For the text-containing cell, return its midpoint in (X, Y) coordinate format. 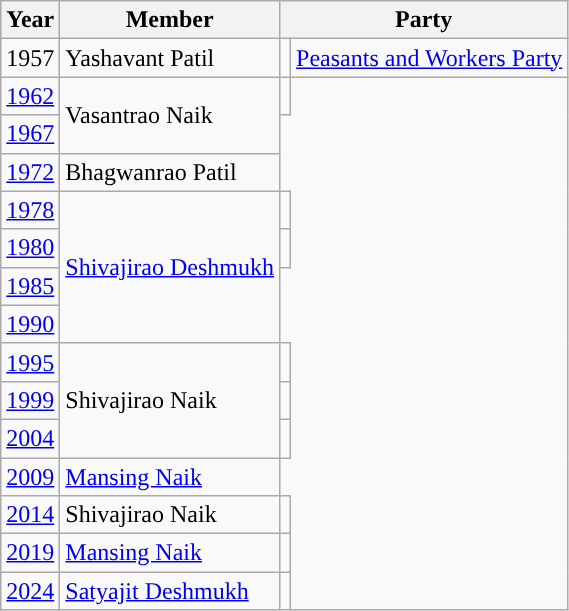
Member (170, 20)
Satyajit Deshmukh (170, 591)
2014 (30, 515)
Vasantrao Naik (170, 115)
2019 (30, 553)
Shivajirao Deshmukh (170, 267)
2024 (30, 591)
2004 (30, 438)
1962 (30, 96)
2009 (30, 477)
1972 (30, 172)
1980 (30, 248)
Yashavant Patil (170, 58)
1957 (30, 58)
1967 (30, 134)
Peasants and Workers Party (430, 58)
Party (424, 20)
Year (30, 20)
1999 (30, 400)
Bhagwanrao Patil (170, 172)
1995 (30, 362)
1978 (30, 210)
1990 (30, 324)
1985 (30, 286)
